Find where the given text appears and provide that cell's center as [x, y] coordinate. 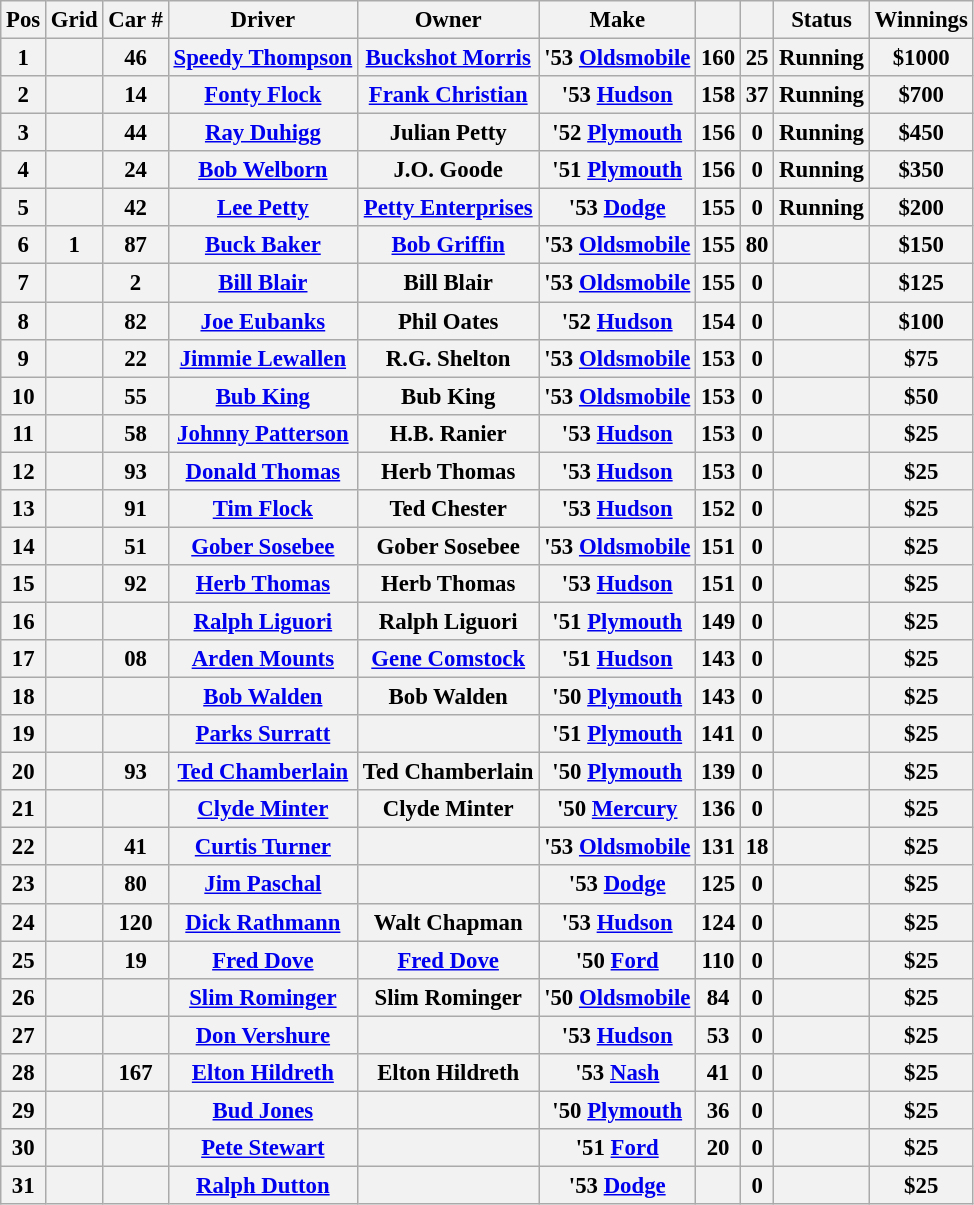
J.O. Goode [448, 170]
$125 [921, 283]
Bob Welborn [262, 170]
13 [24, 509]
$50 [921, 396]
58 [136, 433]
Tim Flock [262, 509]
44 [136, 133]
'53 Nash [618, 1073]
42 [136, 208]
4 [24, 170]
Pete Stewart [262, 1148]
Lee Petty [262, 208]
Driver [262, 20]
6 [24, 245]
Donald Thomas [262, 471]
3 [24, 133]
91 [136, 509]
Car # [136, 20]
Speedy Thompson [262, 58]
'50 Ford [618, 960]
141 [718, 734]
27 [24, 1035]
Make [618, 20]
Johnny Patterson [262, 433]
Phil Oates [448, 321]
8 [24, 321]
Owner [448, 20]
136 [718, 809]
28 [24, 1073]
125 [718, 885]
Bob Griffin [448, 245]
Buck Baker [262, 245]
26 [24, 997]
15 [24, 584]
$1000 [921, 58]
167 [136, 1073]
$700 [921, 95]
16 [24, 621]
$200 [921, 208]
Julian Petty [448, 133]
Buckshot Morris [448, 58]
'52 Hudson [618, 321]
82 [136, 321]
Ralph Dutton [262, 1185]
5 [24, 208]
08 [136, 659]
Pos [24, 20]
124 [718, 922]
120 [136, 922]
Petty Enterprises [448, 208]
'51 Ford [618, 1148]
$75 [921, 358]
158 [718, 95]
Status [822, 20]
Gene Comstock [448, 659]
Parks Surratt [262, 734]
Ted Chester [448, 509]
$150 [921, 245]
$350 [921, 170]
Don Vershure [262, 1035]
Arden Mounts [262, 659]
55 [136, 396]
Curtis Turner [262, 847]
$450 [921, 133]
'52 Plymouth [618, 133]
Frank Christian [448, 95]
Ray Duhigg [262, 133]
'51 Hudson [618, 659]
Bud Jones [262, 1110]
131 [718, 847]
46 [136, 58]
154 [718, 321]
53 [718, 1035]
Fonty Flock [262, 95]
'50 Oldsmobile [618, 997]
31 [24, 1185]
36 [718, 1110]
R.G. Shelton [448, 358]
Jim Paschal [262, 885]
160 [718, 58]
7 [24, 283]
Joe Eubanks [262, 321]
30 [24, 1148]
$100 [921, 321]
17 [24, 659]
51 [136, 546]
110 [718, 960]
Walt Chapman [448, 922]
87 [136, 245]
9 [24, 358]
23 [24, 885]
84 [718, 997]
92 [136, 584]
'50 Mercury [618, 809]
Winnings [921, 20]
11 [24, 433]
10 [24, 396]
29 [24, 1110]
Dick Rathmann [262, 922]
H.B. Ranier [448, 433]
21 [24, 809]
149 [718, 621]
12 [24, 471]
Grid [74, 20]
Jimmie Lewallen [262, 358]
139 [718, 772]
152 [718, 509]
37 [756, 95]
